Extract the (X, Y) coordinate from the center of the cell holding the provided text.  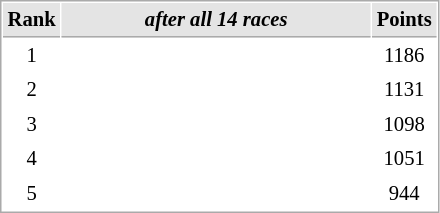
4 (32, 158)
Points (404, 20)
1186 (404, 56)
1098 (404, 124)
944 (404, 194)
3 (32, 124)
2 (32, 90)
1051 (404, 158)
5 (32, 194)
after all 14 races (216, 20)
1131 (404, 90)
1 (32, 56)
Rank (32, 20)
